Scan for the cell matching the given text and deliver its [X, Y] coordinate at center. 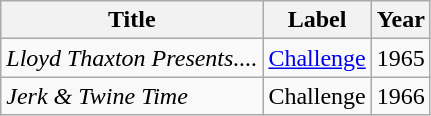
Label [317, 20]
Lloyd Thaxton Presents.... [132, 58]
Title [132, 20]
1966 [400, 96]
1965 [400, 58]
Jerk & Twine Time [132, 96]
Year [400, 20]
